Provide the [X, Y] coordinate of the cell's center where the given text is located.  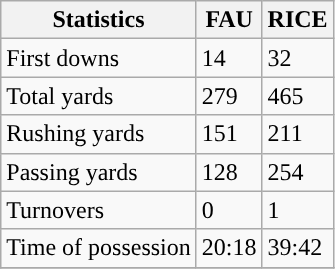
RICE [298, 20]
128 [229, 172]
32 [298, 58]
FAU [229, 20]
14 [229, 58]
Total yards [99, 96]
211 [298, 134]
Time of possession [99, 248]
Turnovers [99, 210]
279 [229, 96]
465 [298, 96]
0 [229, 210]
First downs [99, 58]
Rushing yards [99, 134]
254 [298, 172]
1 [298, 210]
Statistics [99, 20]
Passing yards [99, 172]
151 [229, 134]
39:42 [298, 248]
20:18 [229, 248]
